Extract the [X, Y] coordinate from the center of the cell holding the provided text.  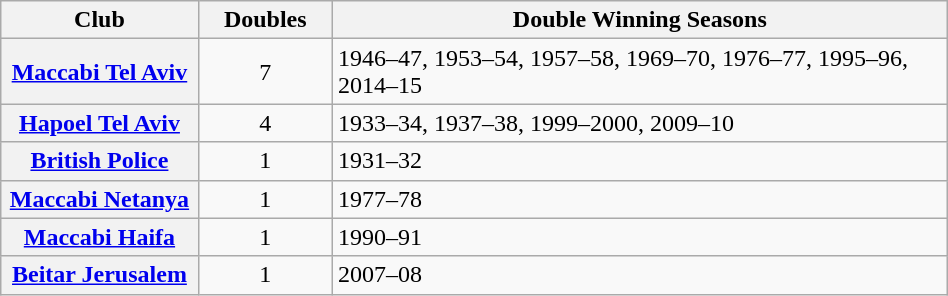
British Police [100, 161]
1933–34, 1937–38, 1999–2000, 2009–10 [640, 123]
Maccabi Tel Aviv [100, 72]
Hapoel Tel Aviv [100, 123]
Maccabi Haifa [100, 237]
1977–78 [640, 199]
Doubles [265, 20]
1946–47, 1953–54, 1957–58, 1969–70, 1976–77, 1995–96, 2014–15 [640, 72]
1931–32 [640, 161]
1990–91 [640, 237]
7 [265, 72]
4 [265, 123]
2007–08 [640, 275]
Double Winning Seasons [640, 20]
Maccabi Netanya [100, 199]
Beitar Jerusalem [100, 275]
Club [100, 20]
